Detect which cell encompasses the target text, then output its [x, y] center coordinate. 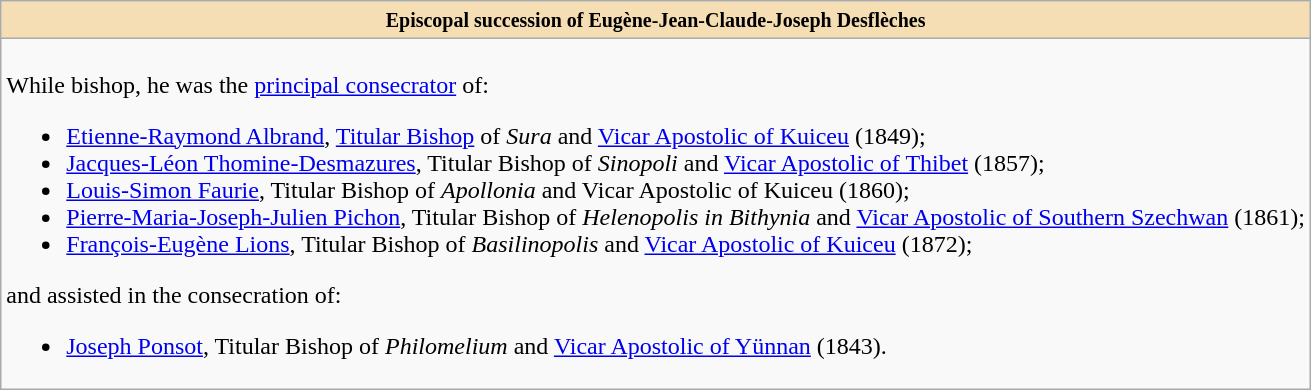
Episcopal succession of Eugène-Jean-Claude-Joseph Desflèches [656, 20]
